Extract the [x, y] coordinate from the center of the cell holding the provided text.  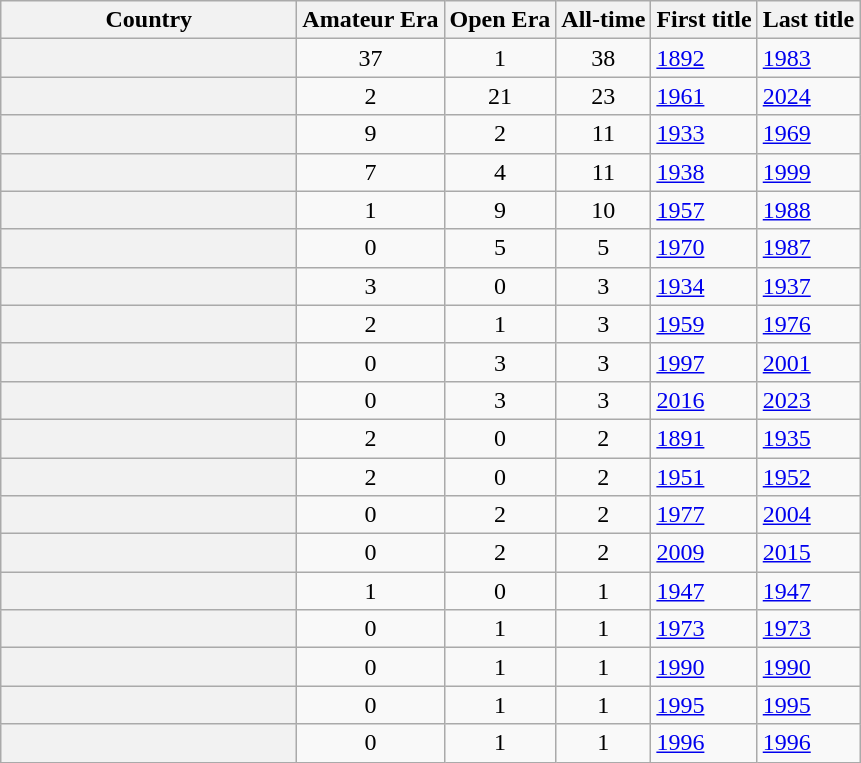
1977 [704, 515]
1952 [808, 477]
1988 [808, 210]
1892 [704, 58]
1938 [704, 172]
23 [604, 96]
38 [604, 58]
2024 [808, 96]
1970 [704, 248]
2015 [808, 553]
1951 [704, 477]
All-time [604, 20]
Open Era [500, 20]
10 [604, 210]
2004 [808, 515]
1934 [704, 286]
2023 [808, 400]
Last title [808, 20]
1959 [704, 324]
1983 [808, 58]
37 [370, 58]
1961 [704, 96]
1937 [808, 286]
1969 [808, 134]
1987 [808, 248]
2009 [704, 553]
Country [149, 20]
2001 [808, 362]
1997 [704, 362]
Amateur Era [370, 20]
1999 [808, 172]
4 [500, 172]
2016 [704, 400]
1976 [808, 324]
First title [704, 20]
21 [500, 96]
1957 [704, 210]
1933 [704, 134]
1891 [704, 438]
1935 [808, 438]
7 [370, 172]
